Provide the (x, y) coordinate of the cell's center where the given text is located.  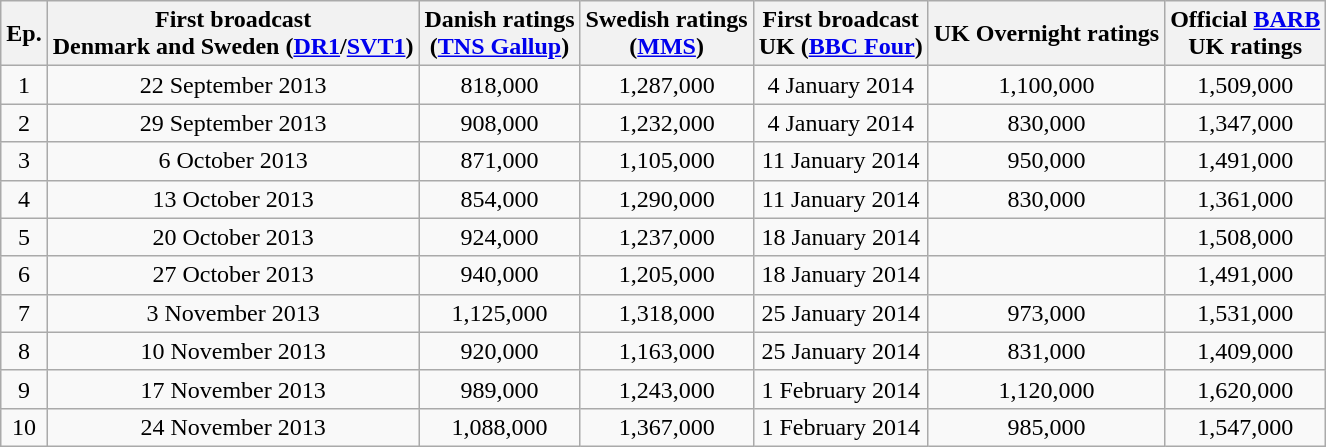
4 (24, 199)
940,000 (500, 275)
1,100,000 (1046, 85)
920,000 (500, 351)
989,000 (500, 389)
871,000 (500, 161)
1,620,000 (1246, 389)
10 (24, 427)
1,318,000 (666, 313)
1,105,000 (666, 161)
22 September 2013 (233, 85)
6 October 2013 (233, 161)
1,287,000 (666, 85)
985,000 (1046, 427)
818,000 (500, 85)
854,000 (500, 199)
2 (24, 123)
5 (24, 237)
1,125,000 (500, 313)
17 November 2013 (233, 389)
1,205,000 (666, 275)
Ep. (24, 34)
973,000 (1046, 313)
6 (24, 275)
1,243,000 (666, 389)
9 (24, 389)
1,290,000 (666, 199)
1,509,000 (1246, 85)
First broadcastDenmark and Sweden (DR1/SVT1) (233, 34)
1,237,000 (666, 237)
13 October 2013 (233, 199)
First broadcastUK (BBC Four) (840, 34)
3 (24, 161)
1,232,000 (666, 123)
924,000 (500, 237)
3 November 2013 (233, 313)
1,367,000 (666, 427)
27 October 2013 (233, 275)
1 (24, 85)
1,409,000 (1246, 351)
950,000 (1046, 161)
UK Overnight ratings (1046, 34)
1,120,000 (1046, 389)
Official BARBUK ratings (1246, 34)
1,508,000 (1246, 237)
20 October 2013 (233, 237)
8 (24, 351)
Danish ratings(TNS Gallup) (500, 34)
1,531,000 (1246, 313)
29 September 2013 (233, 123)
1,547,000 (1246, 427)
1,163,000 (666, 351)
908,000 (500, 123)
1,088,000 (500, 427)
24 November 2013 (233, 427)
1,347,000 (1246, 123)
10 November 2013 (233, 351)
Swedish ratings(MMS) (666, 34)
1,361,000 (1246, 199)
7 (24, 313)
831,000 (1046, 351)
